Identify which cell holds the provided text, then report its (x, y) central coordinate. 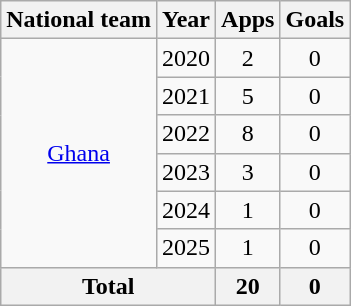
2020 (186, 58)
Year (186, 20)
20 (248, 286)
2021 (186, 96)
Apps (248, 20)
Ghana (79, 153)
2025 (186, 248)
Total (108, 286)
2022 (186, 134)
2 (248, 58)
2024 (186, 210)
8 (248, 134)
3 (248, 172)
Goals (315, 20)
2023 (186, 172)
5 (248, 96)
National team (79, 20)
